Identify which cell holds the provided text, then report its (X, Y) central coordinate. 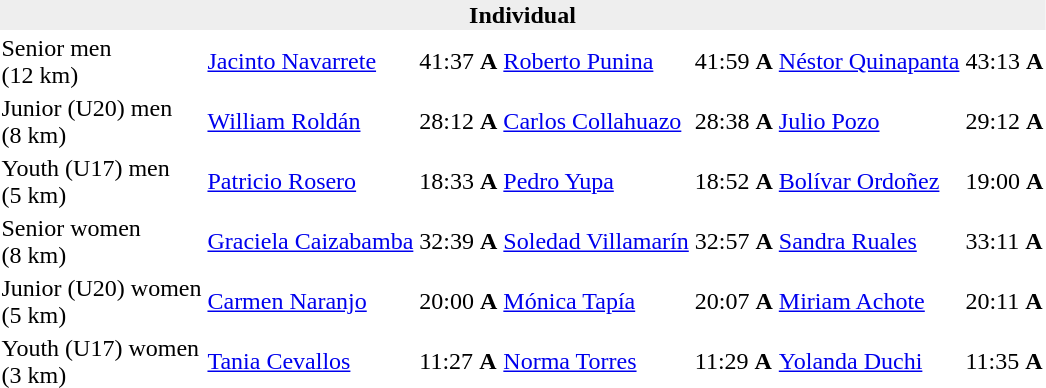
Junior (U20) women(5 km) (102, 302)
29:12 A (1004, 122)
Néstor Quinapanta (869, 62)
32:57 A (734, 242)
33:11 A (1004, 242)
18:33 A (458, 182)
Jacinto Navarrete (310, 62)
Graciela Caizabamba (310, 242)
Sandra Ruales (869, 242)
Junior (U20) men(8 km) (102, 122)
Carlos Collahuazo (596, 122)
41:59 A (734, 62)
19:00 A (1004, 182)
41:37 A (458, 62)
Senior men(12 km) (102, 62)
William Roldán (310, 122)
Roberto Punina (596, 62)
Pedro Yupa (596, 182)
20:00 A (458, 302)
Miriam Achote (869, 302)
28:12 A (458, 122)
Carmen Naranjo (310, 302)
Soledad Villamarín (596, 242)
Bolívar Ordoñez (869, 182)
28:38 A (734, 122)
20:11 A (1004, 302)
43:13 A (1004, 62)
Senior women(8 km) (102, 242)
18:52 A (734, 182)
Youth (U17) men(5 km) (102, 182)
Patricio Rosero (310, 182)
20:07 A (734, 302)
32:39 A (458, 242)
Julio Pozo (869, 122)
Mónica Tapía (596, 302)
Individual (522, 15)
